For the text-containing cell, return its midpoint in [x, y] coordinate format. 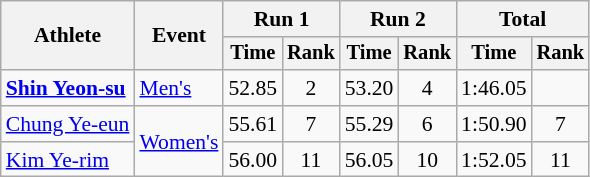
Chung Ye-eun [68, 124]
Men's [178, 88]
Athlete [68, 36]
1:46.05 [494, 88]
4 [427, 88]
52.85 [252, 88]
53.20 [370, 88]
Run 1 [281, 19]
1:50.90 [494, 124]
Shin Yeon-su [68, 88]
55.61 [252, 124]
Run 2 [398, 19]
6 [427, 124]
Total [522, 19]
55.29 [370, 124]
Women's [178, 142]
Event [178, 36]
2 [311, 88]
